Scan for the cell matching the given text and deliver its [x, y] coordinate at center. 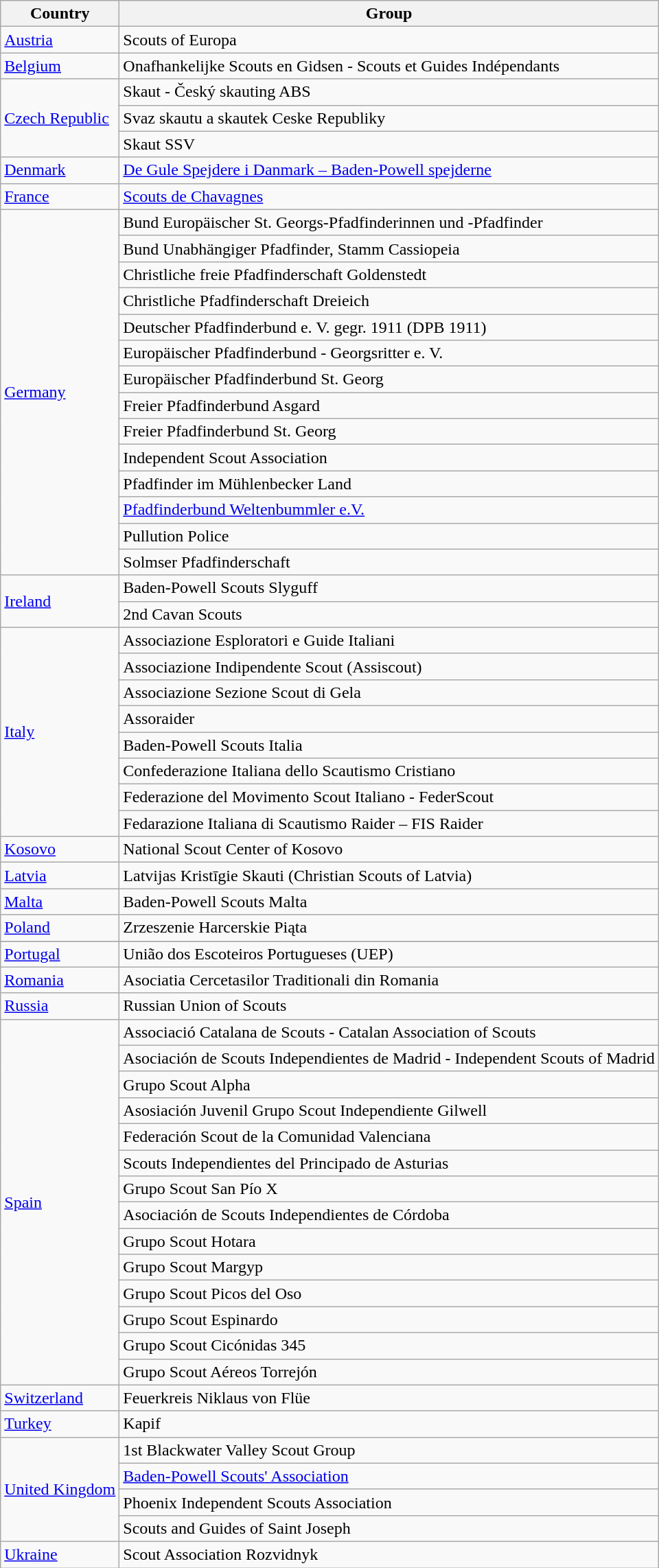
Associazione Indipendente Scout (Assiscout) [389, 666]
Kapif [389, 1424]
Europäischer Pfadfinderbund St. Georg [389, 379]
Svaz skautu a skautek Ceske Republiky [389, 118]
Federación Scout de la Comunidad Valenciana [389, 1136]
Bund Europäischer St. Georgs-Pfadfinderinnen und -Pfadfinder [389, 222]
Latvia [60, 876]
De Gule Spejdere i Danmark – Baden-Powell spejderne [389, 170]
Russia [60, 1006]
Pullution Police [389, 536]
Scouts of Europa [389, 40]
Grupo Scout Cicónidas 345 [389, 1346]
2nd Cavan Scouts [389, 614]
Asociación de Scouts Independientes de Córdoba [389, 1215]
Grupo Scout Picos del Oso [389, 1294]
Germany [60, 393]
1st Blackwater Valley Scout Group [389, 1450]
Europäischer Pfadfinderbund - Georgsritter e. V. [389, 353]
Grupo Scout Aéreos Torrejón [389, 1372]
Associazione Esploratori e Guide Italiani [389, 640]
Turkey [60, 1424]
Associació Catalana de Scouts - Catalan Association of Scouts [389, 1032]
Poland [60, 928]
União dos Escoteiros Portugueses (UEP) [389, 954]
National Scout Center of Kosovo [389, 850]
Russian Union of Scouts [389, 1006]
Belgium [60, 66]
Italy [60, 732]
Freier Pfadfinderbund St. Georg [389, 432]
Malta [60, 902]
Scouts and Guides of Saint Joseph [389, 1528]
Skaut SSV [389, 144]
Spain [60, 1202]
Zrzeszenie Harcerskie Piąta [389, 928]
Asosiación Juvenil Grupo Scout Independiente Gilwell [389, 1110]
Denmark [60, 170]
Baden-Powell Scouts Italia [389, 745]
Grupo Scout Alpha [389, 1084]
Freier Pfadfinderbund Asgard [389, 406]
Asociatia Cercetasilor Traditionali din Romania [389, 980]
Skaut - Český skauting ABS [389, 92]
Christliche freie Pfadfinderschaft Goldenstedt [389, 274]
Country [60, 14]
Scout Association Rozvidnyk [389, 1554]
Romania [60, 980]
Independent Scout Association [389, 458]
Latvijas Kristīgie Skauti (Christian Scouts of Latvia) [389, 876]
Grupo Scout Espinardo [389, 1320]
Bund Unabhängiger Pfadfinder, Stamm Cassiopeia [389, 248]
Onafhankelijke Scouts en Gidsen - Scouts et Guides Indépendants [389, 66]
Ireland [60, 601]
Fedarazione Italiana di Scautismo Raider – FIS Raider [389, 823]
Ukraine [60, 1554]
Assoraider [389, 718]
France [60, 196]
Baden-Powell Scouts' Association [389, 1476]
Associazione Sezione Scout di Gela [389, 692]
Portugal [60, 954]
Grupo Scout San Pío X [389, 1189]
Asociación de Scouts Independientes de Madrid - Independent Scouts of Madrid [389, 1058]
Pfadfinder im Mühlenbecker Land [389, 484]
Baden-Powell Scouts Slyguff [389, 588]
Switzerland [60, 1398]
United Kingdom [60, 1489]
Phoenix Independent Scouts Association [389, 1502]
Deutscher Pfadfinderbund e. V. gegr. 1911 (DPB 1911) [389, 327]
Grupo Scout Hotara [389, 1241]
Federazione del Movimento Scout Italiano - FederScout [389, 797]
Confederazione Italiana dello Scautismo Cristiano [389, 771]
Christliche Pfadfinderschaft Dreieich [389, 301]
Kosovo [60, 850]
Group [389, 14]
Scouts Independientes del Principado de Asturias [389, 1163]
Feuerkreis Niklaus von Flüe [389, 1398]
Solmser Pfadfinderschaft [389, 562]
Baden-Powell Scouts Malta [389, 902]
Pfadfinderbund Weltenbummler e.V. [389, 510]
Grupo Scout Margyp [389, 1267]
Czech Republic [60, 118]
Scouts de Chavagnes [389, 196]
Austria [60, 40]
